Pinpoint the cell where the given text exists, returning its (X, Y) midpoint coordinate. 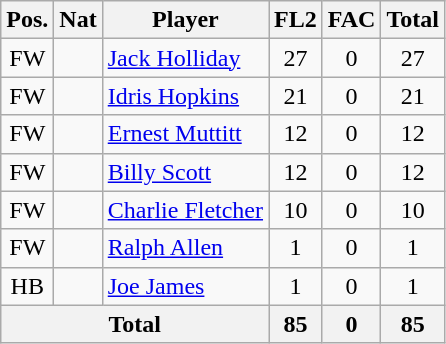
Charlie Fletcher (185, 210)
Pos. (28, 20)
Joe James (185, 286)
Billy Scott (185, 172)
FAC (352, 20)
HB (28, 286)
Nat (78, 20)
Player (185, 20)
Jack Holliday (185, 58)
Idris Hopkins (185, 96)
Ralph Allen (185, 248)
FL2 (296, 20)
Ernest Muttitt (185, 134)
